From the cell containing the given text, extract its center point as [x, y] coordinate. 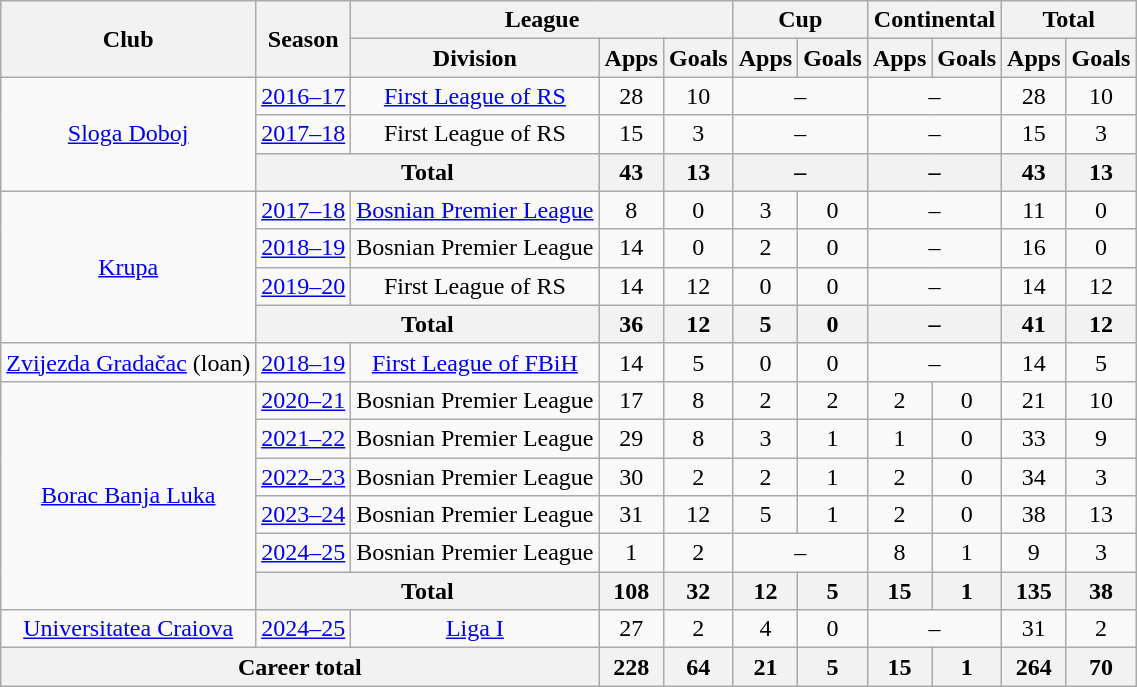
264 [1034, 667]
2016–17 [304, 96]
36 [631, 324]
Krupa [128, 267]
Borac Banja Luka [128, 495]
17 [631, 400]
First League of FBiH [475, 362]
30 [631, 477]
2021–22 [304, 438]
41 [1034, 324]
4 [765, 629]
Sloga Doboj [128, 134]
Season [304, 39]
70 [1101, 667]
135 [1034, 591]
33 [1034, 438]
228 [631, 667]
2019–20 [304, 286]
11 [1034, 210]
2020–21 [304, 400]
27 [631, 629]
Universitatea Craiova [128, 629]
2022–23 [304, 477]
Career total [300, 667]
League [542, 20]
108 [631, 591]
29 [631, 438]
32 [698, 591]
Division [475, 58]
Club [128, 39]
2023–24 [304, 515]
64 [698, 667]
Liga I [475, 629]
Zvijezda Gradačac (loan) [128, 362]
16 [1034, 248]
Cup [800, 20]
34 [1034, 477]
Continental [934, 20]
